Scan for the cell matching the given text and deliver its (X, Y) coordinate at center. 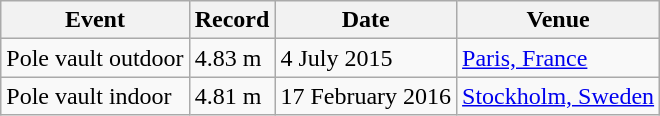
4 July 2015 (366, 58)
Stockholm, Sweden (558, 96)
Venue (558, 20)
Event (95, 20)
Record (232, 20)
Paris, France (558, 58)
Pole vault outdoor (95, 58)
Pole vault indoor (95, 96)
4.81 m (232, 96)
Date (366, 20)
4.83 m (232, 58)
17 February 2016 (366, 96)
